Return the [x, y] coordinate for the center point of the cell that contains the specified text.  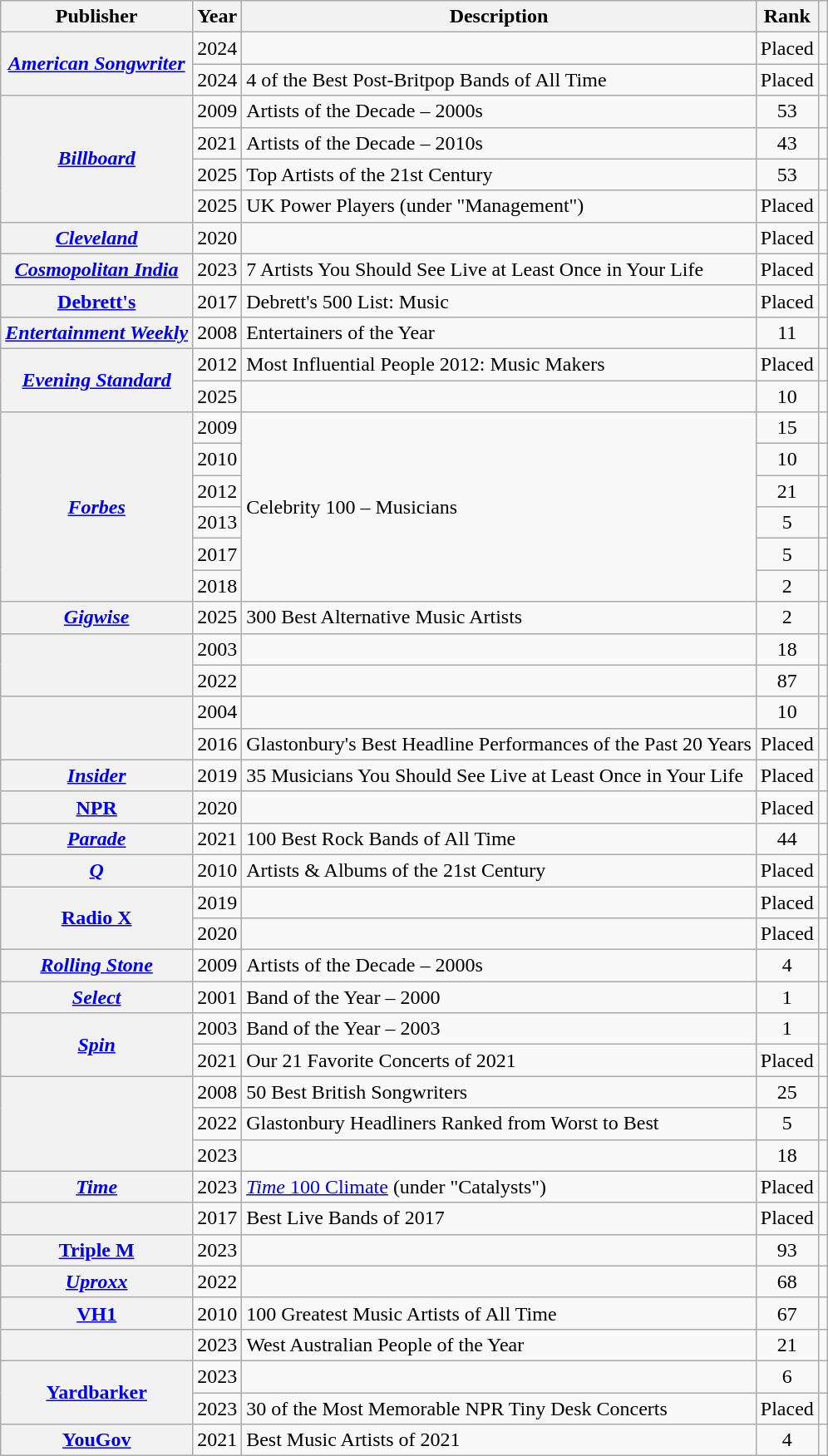
Publisher [96, 17]
Celebrity 100 – Musicians [499, 507]
30 of the Most Memorable NPR Tiny Desk Concerts [499, 1409]
4 of the Best Post-Britpop Bands of All Time [499, 80]
Rolling Stone [96, 966]
Rank [786, 17]
Select [96, 997]
300 Best Alternative Music Artists [499, 617]
Radio X [96, 917]
100 Greatest Music Artists of All Time [499, 1313]
American Songwriter [96, 64]
2013 [218, 523]
11 [786, 332]
Forbes [96, 507]
25 [786, 1092]
Time [96, 1187]
68 [786, 1281]
2018 [218, 586]
Band of the Year – 2003 [499, 1029]
100 Best Rock Bands of All Time [499, 839]
87 [786, 681]
Insider [96, 775]
Debrett's [96, 301]
Triple M [96, 1250]
67 [786, 1313]
YouGov [96, 1440]
43 [786, 143]
Top Artists of the 21st Century [499, 175]
Parade [96, 839]
Cosmopolitan India [96, 269]
Gigwise [96, 617]
6 [786, 1376]
2001 [218, 997]
35 Musicians You Should See Live at Least Once in Your Life [499, 775]
2016 [218, 744]
7 Artists You Should See Live at Least Once in Your Life [499, 269]
Glastonbury Headliners Ranked from Worst to Best [499, 1124]
NPR [96, 807]
Time 100 Climate (under "Catalysts") [499, 1187]
50 Best British Songwriters [499, 1092]
Artists of the Decade – 2010s [499, 143]
Our 21 Favorite Concerts of 2021 [499, 1060]
Spin [96, 1045]
Cleveland [96, 238]
Best Live Bands of 2017 [499, 1218]
44 [786, 839]
Entertainers of the Year [499, 332]
Billboard [96, 159]
15 [786, 428]
Year [218, 17]
Entertainment Weekly [96, 332]
Glastonbury's Best Headline Performances of the Past 20 Years [499, 744]
Q [96, 870]
VH1 [96, 1313]
West Australian People of the Year [499, 1345]
Debrett's 500 List: Music [499, 301]
Best Music Artists of 2021 [499, 1440]
Artists & Albums of the 21st Century [499, 870]
Band of the Year – 2000 [499, 997]
2004 [218, 712]
Evening Standard [96, 380]
UK Power Players (under "Management") [499, 206]
Yardbarker [96, 1392]
Description [499, 17]
Most Influential People 2012: Music Makers [499, 364]
93 [786, 1250]
Uproxx [96, 1281]
